Identify which cell holds the provided text, then report its (X, Y) central coordinate. 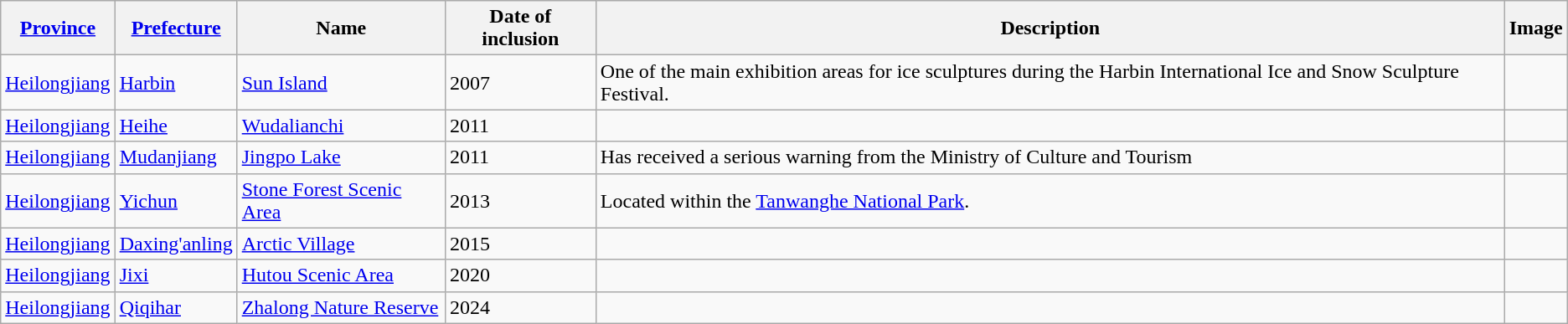
2007 (520, 82)
Yichun (176, 201)
2013 (520, 201)
Heihe (176, 126)
Prefecture (176, 28)
Name (341, 28)
Daxing'anling (176, 244)
Jingpo Lake (341, 157)
Mudanjiang (176, 157)
Wudalianchi (341, 126)
Image (1536, 28)
Description (1050, 28)
2015 (520, 244)
Jixi (176, 275)
Sun Island (341, 82)
Stone Forest Scenic Area (341, 201)
Harbin (176, 82)
Qiqihar (176, 307)
Date of inclusion (520, 28)
Has received a serious warning from the Ministry of Culture and Tourism (1050, 157)
Arctic Village (341, 244)
Located within the Tanwanghe National Park. (1050, 201)
Province (58, 28)
One of the main exhibition areas for ice sculptures during the Harbin International Ice and Snow Sculpture Festival. (1050, 82)
Hutou Scenic Area (341, 275)
2024 (520, 307)
Zhalong Nature Reserve (341, 307)
2020 (520, 275)
